Find where the given text appears and provide that cell's center as (X, Y) coordinate. 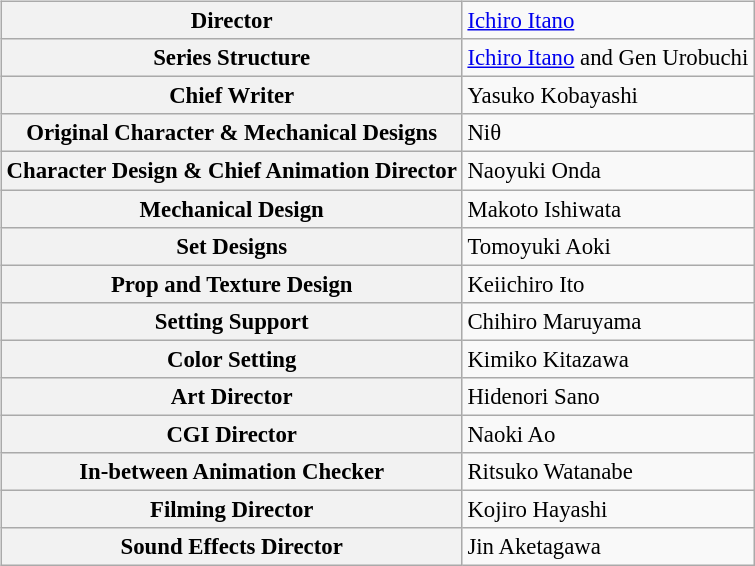
Kimiko Kitazawa (608, 359)
Kojiro Hayashi (608, 509)
Chief Writer (232, 96)
Ichiro Itano and Gen Urobuchi (608, 58)
CGI Director (232, 434)
Filming Director (232, 509)
Keiichiro Ito (608, 284)
Ichiro Itano (608, 21)
Setting Support (232, 321)
Niθ (608, 133)
Ritsuko Watanabe (608, 472)
Yasuko Kobayashi (608, 96)
Hidenori Sano (608, 396)
Prop and Texture Design (232, 284)
Sound Effects Director (232, 547)
Series Structure (232, 58)
Naoyuki Onda (608, 171)
Mechanical Design (232, 209)
Character Design & Chief Animation Director (232, 171)
Makoto Ishiwata (608, 209)
Tomoyuki Aoki (608, 246)
In-between Animation Checker (232, 472)
Director (232, 21)
Chihiro Maruyama (608, 321)
Naoki Ao (608, 434)
Art Director (232, 396)
Jin Aketagawa (608, 547)
Set Designs (232, 246)
Color Setting (232, 359)
Original Character & Mechanical Designs (232, 133)
